Capture the cell that displays the provided text and extract its [X, Y] central coordinate. 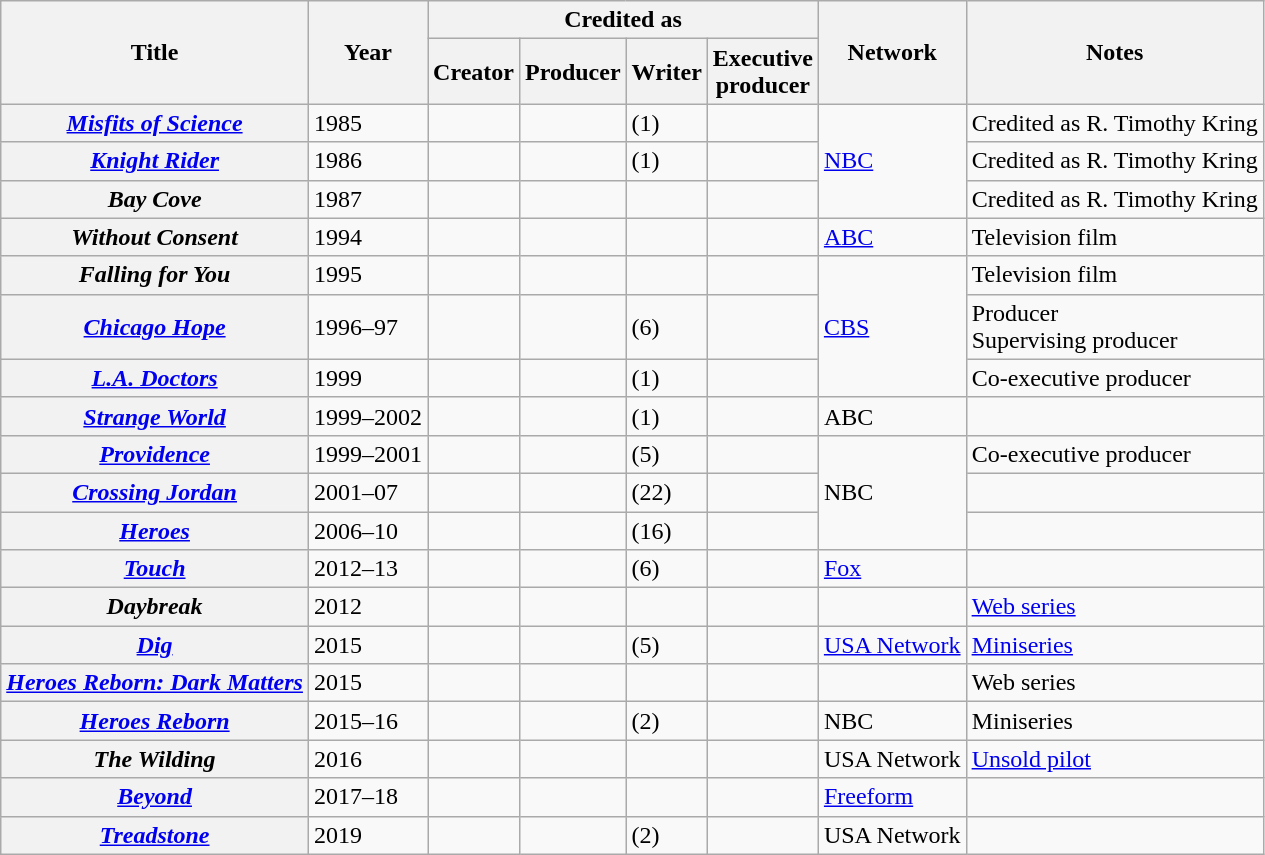
Freeform [892, 797]
2017–18 [368, 797]
Creator [474, 72]
2012 [368, 607]
1995 [368, 275]
Beyond [155, 797]
Unsold pilot [1114, 759]
Writer [666, 72]
Strange World [155, 416]
Dig [155, 645]
Falling for You [155, 275]
1986 [368, 161]
Heroes Reborn: Dark Matters [155, 683]
L.A. Doctors [155, 378]
(16) [666, 531]
Bay Cove [155, 199]
Misfits of Science [155, 123]
Daybreak [155, 607]
Heroes [155, 531]
CBS [892, 326]
Without Consent [155, 237]
2019 [368, 835]
1999 [368, 378]
Crossing Jordan [155, 492]
Touch [155, 569]
Providence [155, 454]
Treadstone [155, 835]
Producer Supervising producer [1114, 326]
1994 [368, 237]
1999–2002 [368, 416]
Year [368, 52]
Producer [572, 72]
Executiveproducer [762, 72]
Title [155, 52]
2015–16 [368, 721]
Credited as [624, 20]
Heroes Reborn [155, 721]
1999–2001 [368, 454]
2001–07 [368, 492]
Chicago Hope [155, 326]
Knight Rider [155, 161]
Notes [1114, 52]
Network [892, 52]
Fox [892, 569]
1996–97 [368, 326]
The Wilding [155, 759]
1985 [368, 123]
2016 [368, 759]
2012–13 [368, 569]
2006–10 [368, 531]
(22) [666, 492]
1987 [368, 199]
